Scan for the cell matching the given text and deliver its (X, Y) coordinate at center. 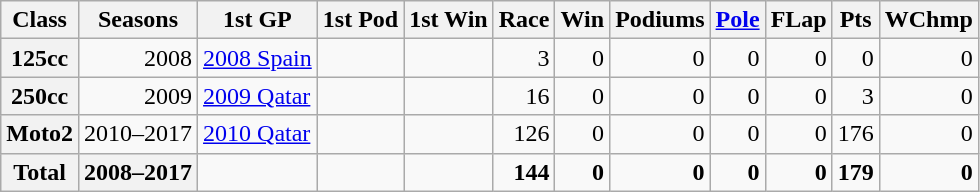
16 (524, 96)
1st Pod (360, 20)
1st Win (449, 20)
2010–2017 (138, 134)
Race (524, 20)
WChmp (928, 20)
Win (582, 20)
Podiums (660, 20)
250cc (40, 96)
FLap (798, 20)
2008 Spain (258, 58)
144 (524, 172)
2009 (138, 96)
2008 (138, 58)
Moto2 (40, 134)
2010 Qatar (258, 134)
2009 Qatar (258, 96)
176 (856, 134)
Seasons (138, 20)
Pts (856, 20)
Total (40, 172)
2008–2017 (138, 172)
125cc (40, 58)
179 (856, 172)
Class (40, 20)
Pole (738, 20)
1st GP (258, 20)
126 (524, 134)
